Search for the cell housing the specified text and yield its [x, y] center coordinate. 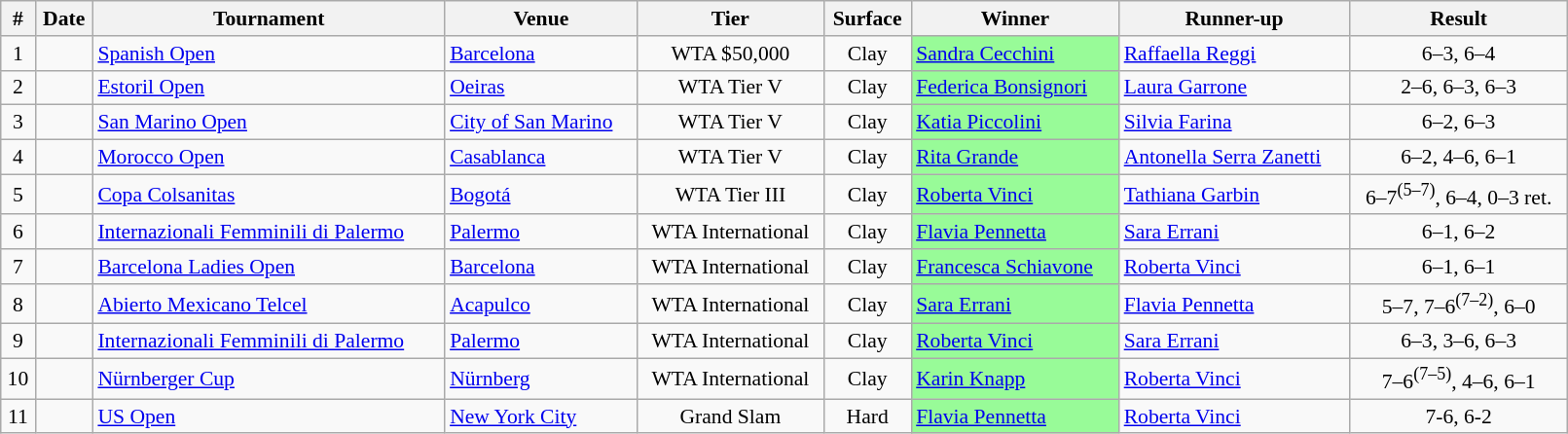
Nürnberg [541, 380]
6–2, 6–3 [1458, 123]
Result [1458, 18]
Sandra Cecchini [1014, 54]
6 [18, 233]
Morocco Open [269, 158]
Barcelona Ladies Open [269, 267]
6–3, 6–4 [1458, 54]
2–6, 6–3, 6–3 [1458, 88]
City of San Marino [541, 123]
Casablanca [541, 158]
10 [18, 380]
5 [18, 195]
Bogotá [541, 195]
7–6(7–5), 4–6, 6–1 [1458, 380]
Surface [867, 18]
Federica Bonsignori [1014, 88]
Estoril Open [269, 88]
7 [18, 267]
New York City [541, 416]
Raffaella Reggi [1234, 54]
6–1, 6–2 [1458, 233]
Copa Colsanitas [269, 195]
Hard [867, 416]
Runner-up [1234, 18]
Winner [1014, 18]
7-6, 6-2 [1458, 416]
6–7(5–7), 6–4, 0–3 ret. [1458, 195]
3 [18, 123]
6–3, 3–6, 6–3 [1458, 342]
# [18, 18]
9 [18, 342]
US Open [269, 416]
Laura Garrone [1234, 88]
Venue [541, 18]
Karin Knapp [1014, 380]
Tathiana Garbin [1234, 195]
1 [18, 54]
Nürnberger Cup [269, 380]
Rita Grande [1014, 158]
San Marino Open [269, 123]
4 [18, 158]
Francesca Schiavone [1014, 267]
Tournament [269, 18]
Oeiras [541, 88]
Abierto Mexicano Telcel [269, 304]
Date [64, 18]
WTA Tier III [731, 195]
6–1, 6–1 [1458, 267]
11 [18, 416]
Tier [731, 18]
Antonella Serra Zanetti [1234, 158]
Katia Piccolini [1014, 123]
6–2, 4–6, 6–1 [1458, 158]
Silvia Farina [1234, 123]
Grand Slam [731, 416]
5–7, 7–6(7–2), 6–0 [1458, 304]
Spanish Open [269, 54]
2 [18, 88]
WTA $50,000 [731, 54]
Acapulco [541, 304]
8 [18, 304]
